Search for the cell housing the specified text and yield its [x, y] center coordinate. 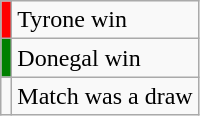
Tyrone win [105, 20]
Donegal win [105, 58]
Match was a draw [105, 96]
